Find where the given text appears and provide that cell's center as (x, y) coordinate. 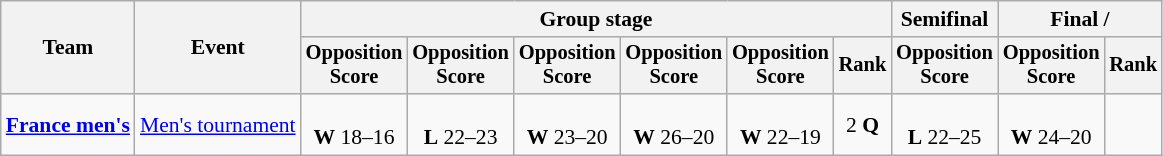
W 23–20 (568, 124)
France men's (68, 124)
W 22–19 (780, 124)
W 24–20 (1052, 124)
Final / (1080, 19)
L 22–25 (944, 124)
Men's tournament (218, 124)
Group stage (596, 19)
L 22–23 (460, 124)
2 Q (863, 124)
W 26–20 (674, 124)
W 18–16 (354, 124)
Event (218, 48)
Semifinal (944, 19)
Team (68, 48)
